Detect which cell encompasses the target text, then output its (x, y) center coordinate. 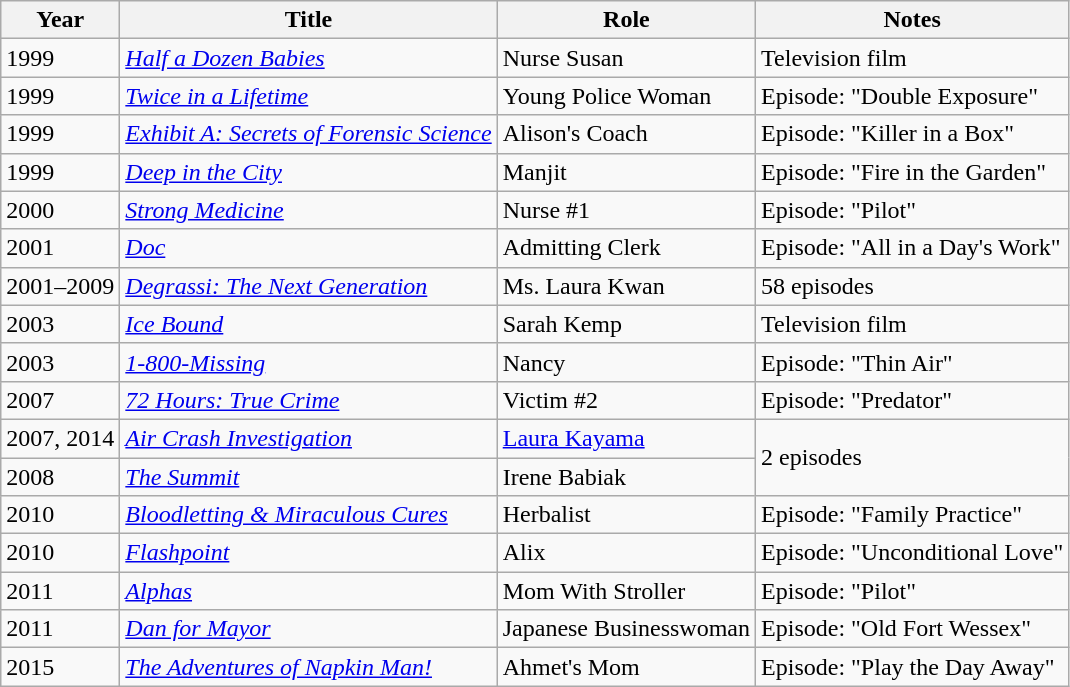
2 episodes (912, 457)
Nurse Susan (626, 58)
Alphas (308, 591)
2008 (60, 477)
Japanese Businesswoman (626, 629)
Dan for Mayor (308, 629)
Episode: "All in a Day's Work" (912, 248)
Deep in the City (308, 172)
Ice Bound (308, 324)
Title (308, 20)
Degrassi: The Next Generation (308, 286)
Episode: "Fire in the Garden" (912, 172)
Irene Babiak (626, 477)
Episode: "Family Practice" (912, 515)
Ahmet's Mom (626, 667)
Laura Kayama (626, 438)
Strong Medicine (308, 210)
2001–2009 (60, 286)
Episode: "Predator" (912, 400)
Notes (912, 20)
Nancy (626, 362)
Air Crash Investigation (308, 438)
Role (626, 20)
Episode: "Unconditional Love" (912, 553)
Episode: "Double Exposure" (912, 96)
Ms. Laura Kwan (626, 286)
Alix (626, 553)
Episode: "Play the Day Away" (912, 667)
Twice in a Lifetime (308, 96)
Mom With Stroller (626, 591)
Nurse #1 (626, 210)
1-800-Missing (308, 362)
Alison's Coach (626, 134)
The Adventures of Napkin Man! (308, 667)
Year (60, 20)
Admitting Clerk (626, 248)
Exhibit A: Secrets of Forensic Science (308, 134)
Victim #2 (626, 400)
Flashpoint (308, 553)
Sarah Kemp (626, 324)
Episode: "Thin Air" (912, 362)
2000 (60, 210)
72 Hours: True Crime (308, 400)
58 episodes (912, 286)
The Summit (308, 477)
2007 (60, 400)
2015 (60, 667)
Episode: "Killer in a Box" (912, 134)
Episode: "Old Fort Wessex" (912, 629)
2007, 2014 (60, 438)
Half a Dozen Babies (308, 58)
Bloodletting & Miraculous Cures (308, 515)
Young Police Woman (626, 96)
2001 (60, 248)
Doc (308, 248)
Herbalist (626, 515)
Manjit (626, 172)
